For the text-containing cell, return its midpoint in [x, y] coordinate format. 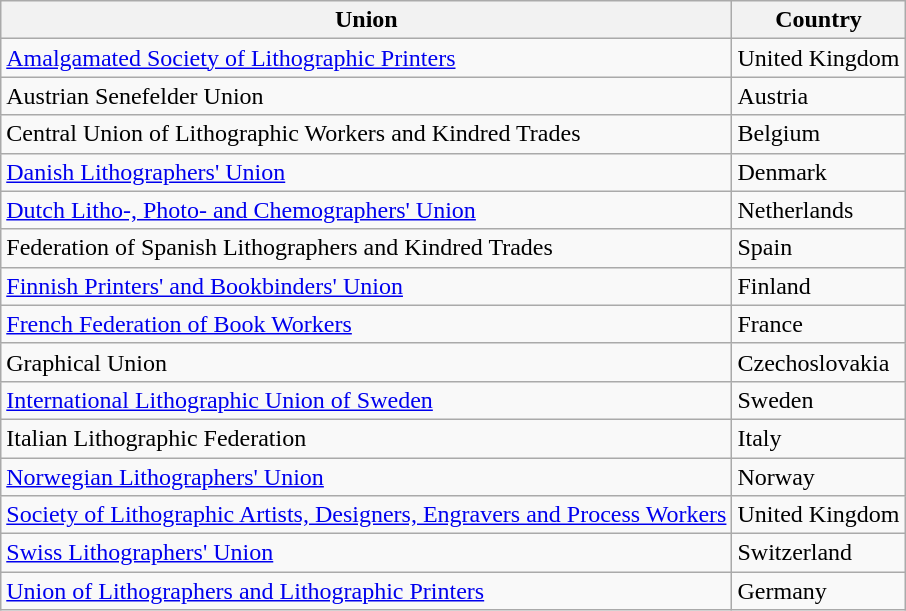
Norwegian Lithographers' Union [366, 477]
Finland [818, 286]
Italian Lithographic Federation [366, 438]
Netherlands [818, 210]
France [818, 324]
Germany [818, 591]
Czechoslovakia [818, 362]
Swiss Lithographers' Union [366, 553]
Denmark [818, 172]
Switzerland [818, 553]
Amalgamated Society of Lithographic Printers [366, 58]
Union [366, 20]
Italy [818, 438]
Central Union of Lithographic Workers and Kindred Trades [366, 134]
Graphical Union [366, 362]
Austrian Senefelder Union [366, 96]
Sweden [818, 400]
Finnish Printers' and Bookbinders' Union [366, 286]
Country [818, 20]
Dutch Litho-, Photo- and Chemographers' Union [366, 210]
Spain [818, 248]
Federation of Spanish Lithographers and Kindred Trades [366, 248]
Norway [818, 477]
Danish Lithographers' Union [366, 172]
International Lithographic Union of Sweden [366, 400]
Austria [818, 96]
Belgium [818, 134]
Union of Lithographers and Lithographic Printers [366, 591]
Society of Lithographic Artists, Designers, Engravers and Process Workers [366, 515]
French Federation of Book Workers [366, 324]
